Determine the (x, y) coordinate at the center of the cell enclosing the given text.  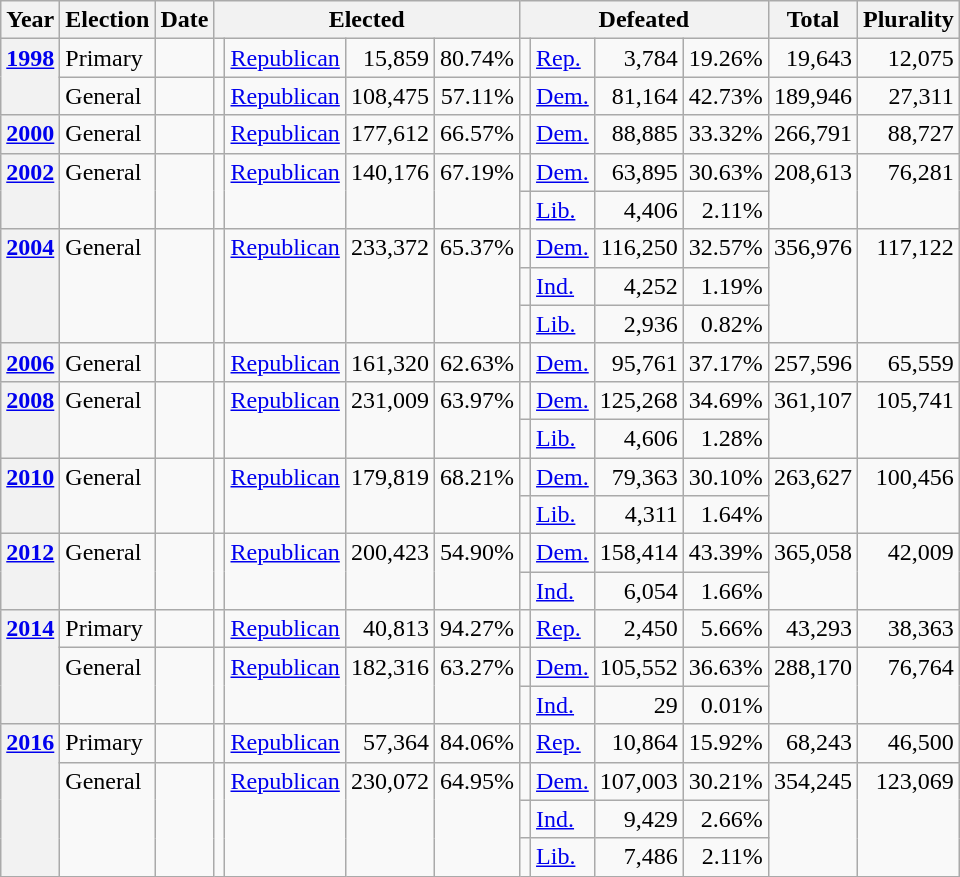
88,727 (908, 134)
354,245 (812, 819)
2000 (30, 134)
1.28% (726, 438)
257,596 (812, 362)
37.17% (726, 362)
46,500 (908, 743)
7,486 (638, 857)
230,072 (390, 819)
42,009 (908, 572)
42.73% (726, 96)
263,627 (812, 496)
Election (108, 20)
63.27% (476, 686)
179,819 (390, 496)
36.63% (726, 667)
2012 (30, 572)
43.39% (726, 553)
63.97% (476, 419)
356,976 (812, 286)
105,552 (638, 667)
4,606 (638, 438)
117,122 (908, 286)
288,170 (812, 686)
34.69% (726, 400)
57.11% (476, 96)
0.82% (726, 324)
233,372 (390, 286)
0.01% (726, 705)
108,475 (390, 96)
64.95% (476, 819)
65.37% (476, 286)
19.26% (726, 58)
80.74% (476, 58)
100,456 (908, 496)
2,450 (638, 629)
84.06% (476, 743)
79,363 (638, 477)
66.57% (476, 134)
182,316 (390, 686)
2,936 (638, 324)
125,268 (638, 400)
6,054 (638, 591)
30.21% (726, 781)
2016 (30, 800)
105,741 (908, 419)
76,764 (908, 686)
361,107 (812, 419)
231,009 (390, 419)
Defeated (644, 20)
3,784 (638, 58)
177,612 (390, 134)
29 (638, 705)
62.63% (476, 362)
123,069 (908, 819)
43,293 (812, 629)
76,281 (908, 191)
33.32% (726, 134)
32.57% (726, 248)
189,946 (812, 96)
10,864 (638, 743)
68,243 (812, 743)
200,423 (390, 572)
15,859 (390, 58)
2004 (30, 286)
Elected (367, 20)
208,613 (812, 191)
19,643 (812, 58)
Year (30, 20)
4,252 (638, 286)
30.10% (726, 477)
4,311 (638, 515)
9,429 (638, 819)
40,813 (390, 629)
2.66% (726, 819)
140,176 (390, 191)
5.66% (726, 629)
161,320 (390, 362)
Date (184, 20)
365,058 (812, 572)
65,559 (908, 362)
57,364 (390, 743)
2006 (30, 362)
266,791 (812, 134)
12,075 (908, 58)
1998 (30, 77)
94.27% (476, 629)
2008 (30, 419)
81,164 (638, 96)
54.90% (476, 572)
158,414 (638, 553)
95,761 (638, 362)
30.63% (726, 172)
116,250 (638, 248)
4,406 (638, 210)
15.92% (726, 743)
27,311 (908, 96)
2002 (30, 191)
2010 (30, 496)
67.19% (476, 191)
Plurality (908, 20)
1.64% (726, 515)
63,895 (638, 172)
68.21% (476, 496)
1.19% (726, 286)
2014 (30, 667)
38,363 (908, 629)
107,003 (638, 781)
1.66% (726, 591)
Total (812, 20)
88,885 (638, 134)
